Scan for the cell matching the given text and deliver its [x, y] coordinate at center. 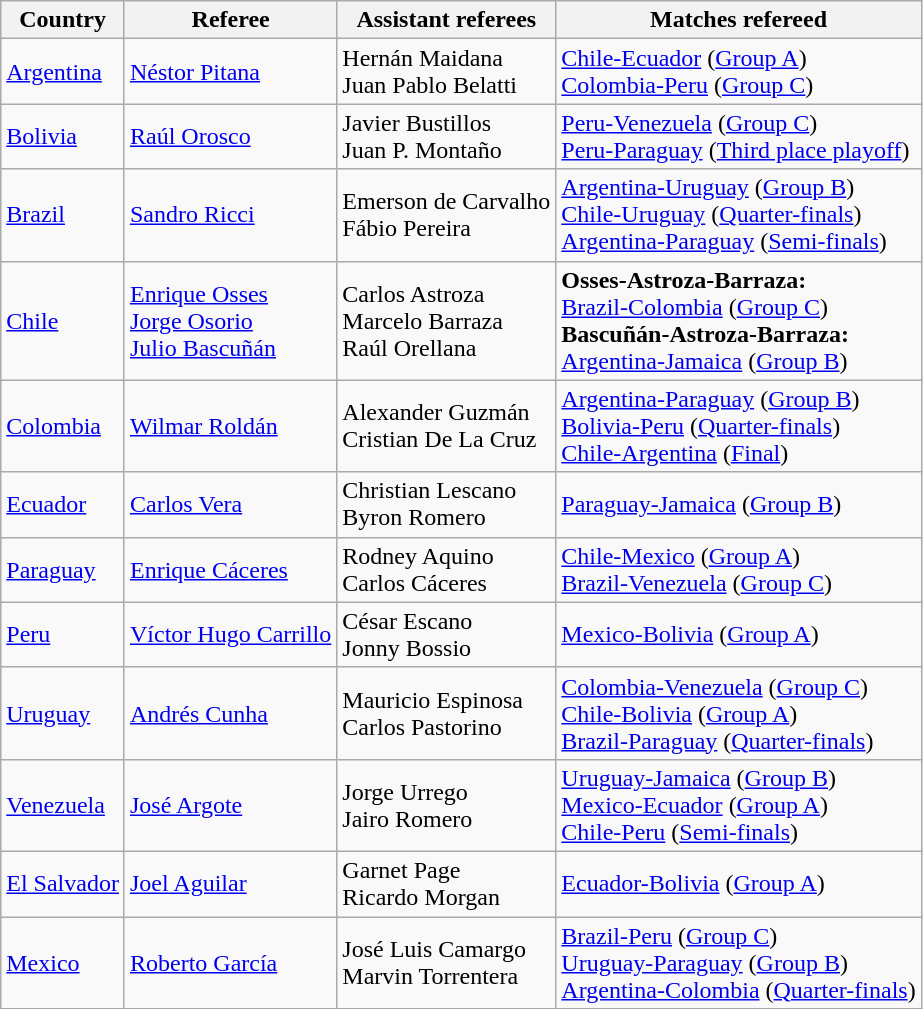
Mexico [63, 962]
Raúl Orosco [230, 136]
Wilmar Roldán [230, 426]
Garnet Page Ricardo Morgan [446, 884]
Peru [63, 634]
Matches refereed [738, 20]
Uruguay [63, 713]
César Escano Jonny Bossio [446, 634]
Chile-Ecuador (Group A)Colombia-Peru (Group C) [738, 72]
Ecuador-Bolivia (Group A) [738, 884]
Venezuela [63, 805]
Christian Lescano Byron Romero [446, 504]
Country [63, 20]
Paraguay-Jamaica (Group B) [738, 504]
Enrique Osses Jorge Osorio Julio Bascuñán [230, 320]
Víctor Hugo Carrillo [230, 634]
Chile-Mexico (Group A) Brazil-Venezuela (Group C) [738, 570]
Brazil-Peru (Group C)Uruguay-Paraguay (Group B)Argentina-Colombia (Quarter-finals) [738, 962]
Andrés Cunha [230, 713]
Javier Bustillos Juan P. Montaño [446, 136]
Emerson de Carvalho Fábio Pereira [446, 215]
Colombia-Venezuela (Group C)Chile-Bolivia (Group A)Brazil-Paraguay (Quarter-finals) [738, 713]
Sandro Ricci [230, 215]
El Salvador [63, 884]
Brazil [63, 215]
Assistant referees [446, 20]
Carlos Vera [230, 504]
Uruguay-Jamaica (Group B)Mexico-Ecuador (Group A)Chile-Peru (Semi-finals) [738, 805]
Rodney Aquino Carlos Cáceres [446, 570]
Ecuador [63, 504]
Paraguay [63, 570]
Néstor Pitana [230, 72]
Osses-Astroza-Barraza: Brazil-Colombia (Group C)Bascuñán-Astroza-Barraza: Argentina-Jamaica (Group B) [738, 320]
Joel Aguilar [230, 884]
Jorge Urrego Jairo Romero [446, 805]
Argentina-Uruguay (Group B)Chile-Uruguay (Quarter-finals)Argentina-Paraguay (Semi-finals) [738, 215]
Alexander Guzmán Cristian De La Cruz [446, 426]
Mexico-Bolivia (Group A) [738, 634]
Peru-Venezuela (Group C)Peru-Paraguay (Third place playoff) [738, 136]
Enrique Cáceres [230, 570]
Argentina-Paraguay (Group B)Bolivia-Peru (Quarter-finals)Chile-Argentina (Final) [738, 426]
Referee [230, 20]
Bolivia [63, 136]
Colombia [63, 426]
José Argote [230, 805]
Argentina [63, 72]
Chile [63, 320]
José Luis Camargo Marvin Torrentera [446, 962]
Mauricio Espinosa Carlos Pastorino [446, 713]
Hernán Maidana Juan Pablo Belatti [446, 72]
Roberto García [230, 962]
Carlos Astroza Marcelo Barraza Raúl Orellana [446, 320]
